Find where the given text appears and provide that cell's center as (x, y) coordinate. 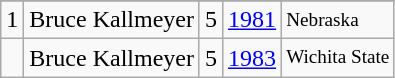
1981 (252, 20)
Nebraska (338, 20)
1 (12, 20)
1983 (252, 58)
Wichita State (338, 58)
